For the text-containing cell, return its midpoint in (x, y) coordinate format. 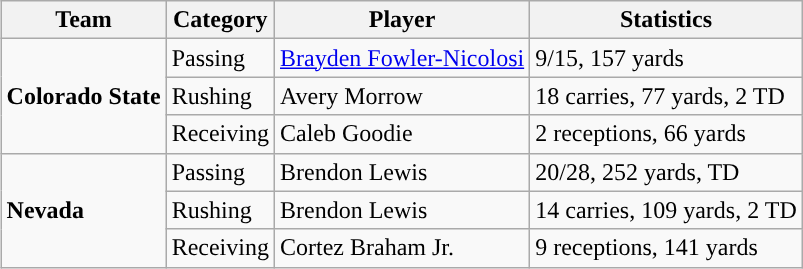
14 carries, 109 yards, 2 TD (666, 210)
Caleb Goodie (402, 134)
Avery Morrow (402, 96)
Colorado State (84, 96)
9 receptions, 141 yards (666, 248)
Nevada (84, 210)
Player (402, 20)
Statistics (666, 20)
2 receptions, 66 yards (666, 134)
Cortez Braham Jr. (402, 248)
20/28, 252 yards, TD (666, 172)
Team (84, 20)
Brayden Fowler-Nicolosi (402, 58)
Category (220, 20)
9/15, 157 yards (666, 58)
18 carries, 77 yards, 2 TD (666, 96)
